Search for the cell housing the specified text and yield its (x, y) center coordinate. 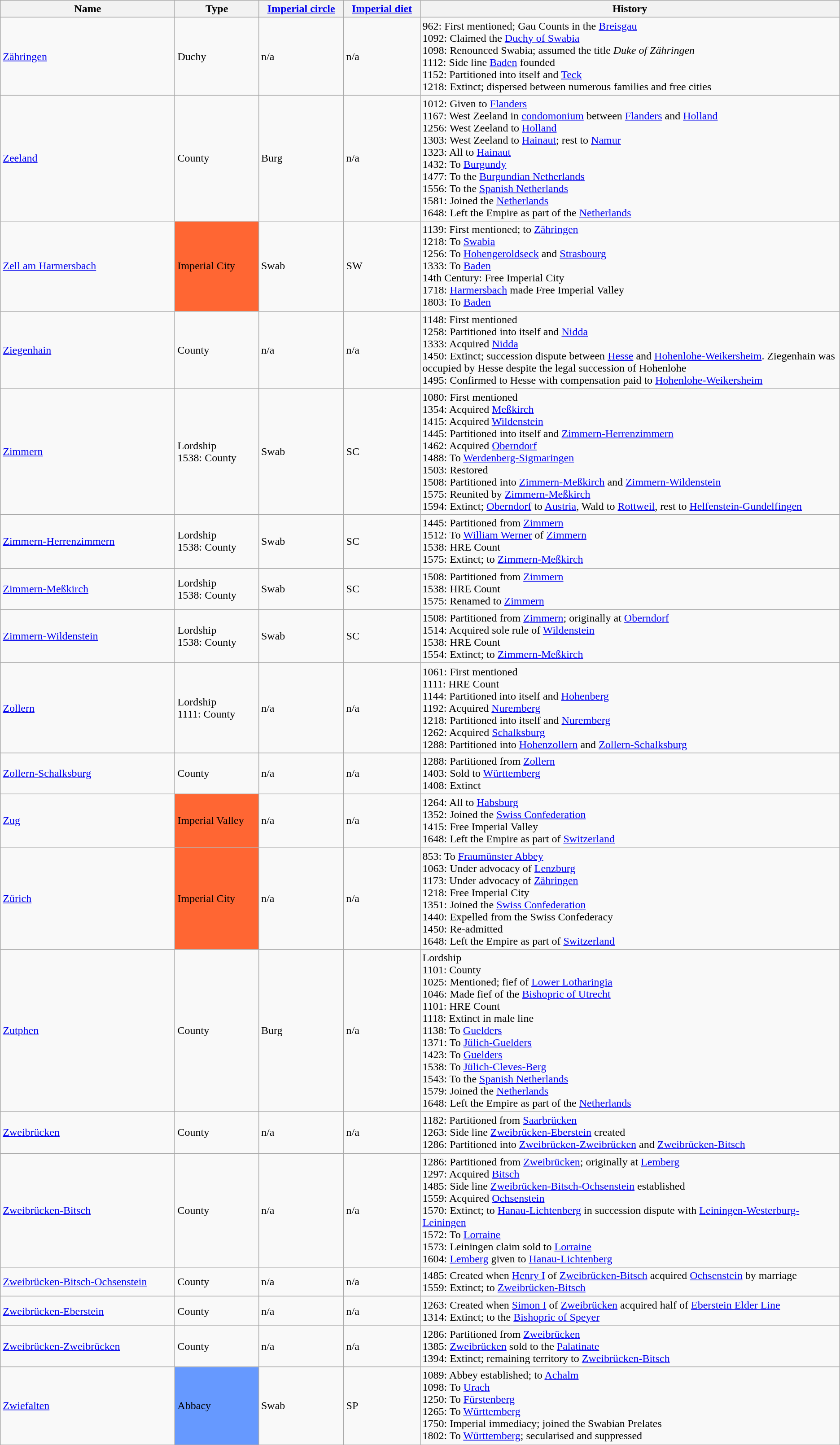
Zwiefalten (88, 1406)
Zimmern-Herrenzimmern (88, 541)
Zollern-Schalksburg (88, 773)
Zürich (88, 898)
Imperial circle (301, 9)
1182: Partitioned from Saarbrücken1263: Side line Zweibrücken-Eberstein created1286: Partitioned into Zweibrücken-Zweibrücken and Zweibrücken-Bitsch (630, 1133)
Ziegenhain (88, 350)
Zimmern-Meßkirch (88, 589)
Zweibrücken (88, 1133)
Zollern (88, 708)
Zweibrücken-Zweibrücken (88, 1346)
1508: Partitioned from Zimmern1538: HRE Count1575: Renamed to Zimmern (630, 589)
SW (382, 266)
Zimmern (88, 451)
1485: Created when Henry I of Zweibrücken-Bitsch acquired Ochsenstein by marriage1559: Extinct; to Zweibrücken-Bitsch (630, 1282)
Lordship1111: County (217, 708)
History (630, 9)
1288: Partitioned from Zollern1403: Sold to Württemberg1408: Extinct (630, 773)
1264: All to Habsburg1352: Joined the Swiss Confederation1415: Free Imperial Valley1648: Left the Empire as part of Switzerland (630, 820)
Imperial Valley (217, 820)
Duchy (217, 57)
1286: Partitioned from Zweibrücken1385: Zweibrücken sold to the Palatinate1394: Extinct; remaining territory to Zweibrücken-Bitsch (630, 1346)
SP (382, 1406)
Imperial diet (382, 9)
Type (217, 9)
1263: Created when Simon I of Zweibrücken acquired half of Eberstein Elder Line1314: Extinct; to the Bishopric of Speyer (630, 1311)
Zähringen (88, 57)
Zweibrücken-Eberstein (88, 1311)
Zug (88, 820)
Zutphen (88, 1031)
Zweibrücken-Bitsch (88, 1210)
Abbacy (217, 1406)
Zweibrücken-Bitsch-Ochsenstein (88, 1282)
1445: Partitioned from Zimmern1512: To William Werner of Zimmern1538: HRE Count1575: Extinct; to Zimmern-Meßkirch (630, 541)
1508: Partitioned from Zimmern; originally at Oberndorf1514: Acquired sole rule of Wildenstein1538: HRE Count1554: Extinct; to Zimmern-Meßkirch (630, 636)
Zimmern-Wildenstein (88, 636)
Zell am Harmersbach (88, 266)
Name (88, 9)
Zeeland (88, 158)
